Locate the cell with the specified text and output its (x, y) center coordinate. 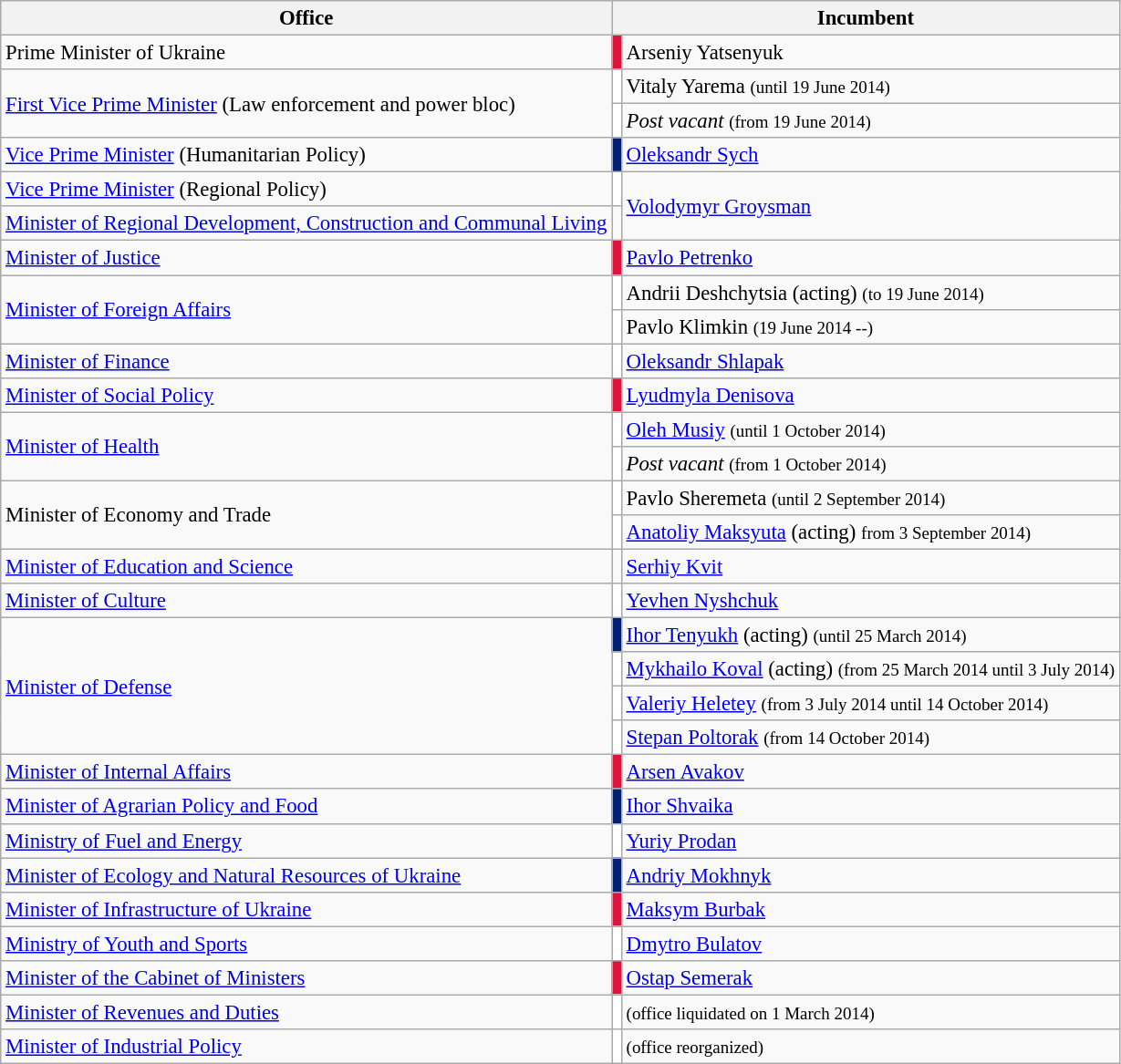
Anatoliy Maksyuta (acting) from 3 September 2014) (870, 532)
Minister of Infrastructure of Ukraine (306, 909)
Minister of Culture (306, 601)
Maksym Burbak (870, 909)
Minister of Social Policy (306, 395)
Andrii Deshchytsia (acting) (to 19 June 2014) (870, 293)
Minister of the Cabinet of Ministers (306, 978)
Vitaly Yarema (until 19 June 2014) (870, 87)
(office reorganized) (870, 1047)
Minister of Education and Science (306, 566)
Oleksandr Shlapak (870, 361)
Serhiy Kvit (870, 566)
Minister of Foreign Affairs (306, 310)
Pavlo Petrenko (870, 258)
Minister of Economy and Trade (306, 514)
Oleksandr Sych (870, 155)
Minister of Justice (306, 258)
Incumbent (867, 18)
Dmytro Bulatov (870, 944)
Arseniy Yatsenyuk (870, 53)
First Vice Prime Minister (Law enforcement and power bloc) (306, 104)
Valeriy Heletey (from 3 July 2014 until 14 October 2014) (870, 704)
Yevhen Nyshchuk (870, 601)
Arsen Avakov (870, 772)
Minister of Defense (306, 687)
Ostap Semerak (870, 978)
Minister of Internal Affairs (306, 772)
Post vacant (from 1 October 2014) (870, 464)
Minister of Finance (306, 361)
Pavlo Sheremeta (until 2 September 2014) (870, 498)
Andriy Mokhnyk (870, 875)
Yuriy Prodan (870, 841)
Minister of Agrarian Policy and Food (306, 807)
Ihor Shvaika (870, 807)
Ihor Tenyukh (acting) (until 25 March 2014) (870, 635)
(office liquidated on 1 March 2014) (870, 1012)
Ministry of Youth and Sports (306, 944)
Volodymyr Groysman (870, 206)
Post vacant (from 19 June 2014) (870, 121)
Stepan Poltorak (from 14 October 2014) (870, 738)
Office (306, 18)
Minister of Industrial Policy (306, 1047)
Lyudmyla Denisova (870, 395)
Vice Prime Minister (Regional Policy) (306, 190)
Minister of Revenues and Duties (306, 1012)
Prime Minister of Ukraine (306, 53)
Pavlo Klimkin (19 June 2014 --) (870, 326)
Minister of Regional Development, Construction and Communal Living (306, 223)
Ministry of Fuel and Energy (306, 841)
Mykhailo Koval (acting) (from 25 March 2014 until 3 July 2014) (870, 669)
Minister of Ecology and Natural Resources of Ukraine (306, 875)
Vice Prime Minister (Humanitarian Policy) (306, 155)
Oleh Musiy (until 1 October 2014) (870, 429)
Minister of Health (306, 447)
